For the text-containing cell, return its midpoint in [X, Y] coordinate format. 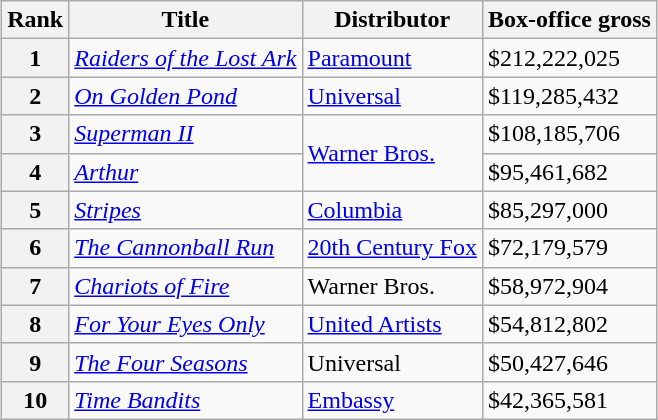
$42,365,581 [569, 400]
3 [36, 134]
Superman II [186, 134]
The Cannonball Run [186, 248]
9 [36, 362]
Box-office gross [569, 20]
20th Century Fox [392, 248]
10 [36, 400]
$54,812,802 [569, 324]
Arthur [186, 172]
4 [36, 172]
Time Bandits [186, 400]
1 [36, 58]
Title [186, 20]
The Four Seasons [186, 362]
$50,427,646 [569, 362]
2 [36, 96]
$108,185,706 [569, 134]
Embassy [392, 400]
5 [36, 210]
6 [36, 248]
United Artists [392, 324]
7 [36, 286]
Distributor [392, 20]
8 [36, 324]
$95,461,682 [569, 172]
$58,972,904 [569, 286]
On Golden Pond [186, 96]
Rank [36, 20]
$119,285,432 [569, 96]
Paramount [392, 58]
Columbia [392, 210]
Chariots of Fire [186, 286]
$72,179,579 [569, 248]
For Your Eyes Only [186, 324]
$212,222,025 [569, 58]
$85,297,000 [569, 210]
Raiders of the Lost Ark [186, 58]
Stripes [186, 210]
